Search for the cell housing the specified text and yield its (x, y) center coordinate. 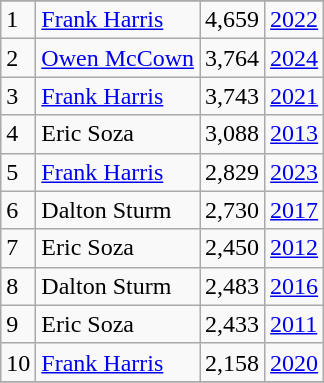
3,743 (232, 96)
2,829 (232, 172)
8 (18, 286)
2021 (294, 96)
2020 (294, 362)
7 (18, 248)
1 (18, 20)
2,433 (232, 324)
2023 (294, 172)
3 (18, 96)
2022 (294, 20)
2013 (294, 134)
3,764 (232, 58)
2,730 (232, 210)
4 (18, 134)
2017 (294, 210)
4,659 (232, 20)
5 (18, 172)
2011 (294, 324)
3,088 (232, 134)
2,450 (232, 248)
Owen McCown (118, 58)
2016 (294, 286)
6 (18, 210)
2 (18, 58)
2,158 (232, 362)
2012 (294, 248)
9 (18, 324)
2,483 (232, 286)
10 (18, 362)
2024 (294, 58)
